Capture the cell that displays the provided text and extract its (x, y) central coordinate. 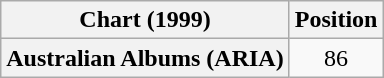
86 (336, 58)
Position (336, 20)
Chart (1999) (145, 20)
Australian Albums (ARIA) (145, 58)
